Output the (x, y) coordinate of the center of the cell containing the given text.  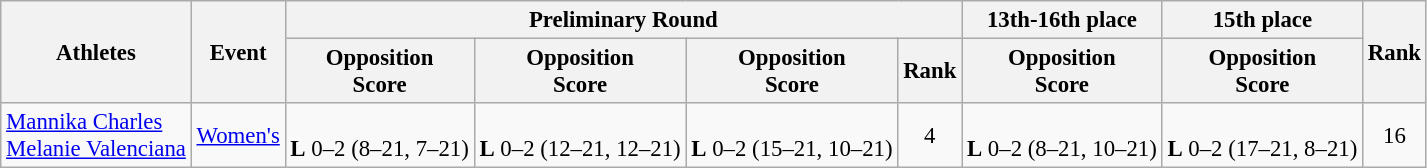
13th-16th place (1062, 20)
L 0–2 (15–21, 10–21) (792, 136)
Athletes (96, 52)
Event (238, 52)
4 (930, 136)
15th place (1262, 20)
L 0–2 (8–21, 10–21) (1062, 136)
Preliminary Round (624, 20)
Mannika CharlesMelanie Valenciana (96, 136)
16 (1395, 136)
L 0–2 (17–21, 8–21) (1262, 136)
L 0–2 (12–21, 12–21) (580, 136)
L 0–2 (8–21, 7–21) (380, 136)
Women's (238, 136)
